For the text-containing cell, return its midpoint in (X, Y) coordinate format. 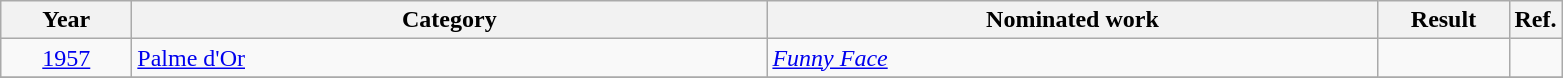
Funny Face (1072, 58)
Palme d'Or (450, 58)
Category (450, 20)
1957 (66, 58)
Ref. (1536, 20)
Nominated work (1072, 20)
Result (1444, 20)
Year (66, 20)
